Detect which cell encompasses the target text, then output its (x, y) center coordinate. 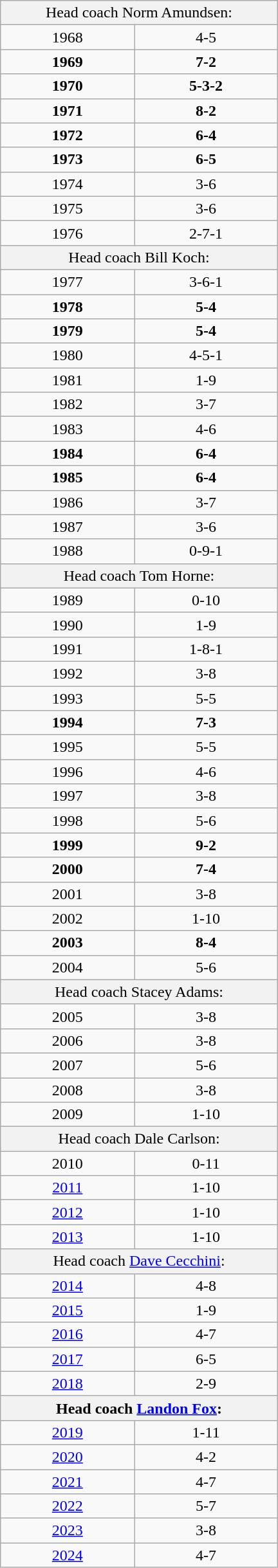
1978 (68, 307)
2023 (68, 1531)
7-2 (206, 62)
1997 (68, 796)
1-8-1 (206, 649)
1970 (68, 86)
1994 (68, 723)
1995 (68, 747)
2009 (68, 1115)
1999 (68, 845)
1983 (68, 429)
1989 (68, 600)
2-7-1 (206, 233)
1996 (68, 772)
Head coach Dave Cecchini: (139, 1261)
1975 (68, 208)
1990 (68, 624)
4-5 (206, 37)
1976 (68, 233)
7-3 (206, 723)
2001 (68, 894)
1971 (68, 111)
0-11 (206, 1163)
2008 (68, 1090)
Head coach Dale Carlson: (139, 1139)
2006 (68, 1041)
1982 (68, 405)
5-7 (206, 1506)
2015 (68, 1310)
0-9-1 (206, 551)
1998 (68, 821)
2007 (68, 1065)
1984 (68, 453)
2012 (68, 1212)
1979 (68, 331)
8-2 (206, 111)
1974 (68, 184)
Head coach Bill Koch: (139, 257)
2011 (68, 1188)
5-3-2 (206, 86)
1985 (68, 478)
1968 (68, 37)
2-9 (206, 1383)
2000 (68, 870)
1973 (68, 160)
2003 (68, 943)
2017 (68, 1359)
1986 (68, 502)
1980 (68, 356)
1988 (68, 551)
2010 (68, 1163)
1969 (68, 62)
2005 (68, 1016)
4-5-1 (206, 356)
Head coach Norm Amundsen: (139, 13)
0-10 (206, 600)
1991 (68, 649)
1972 (68, 135)
8-4 (206, 943)
2021 (68, 1481)
2024 (68, 1555)
4-2 (206, 1457)
2014 (68, 1286)
1992 (68, 673)
7-4 (206, 870)
1993 (68, 698)
Head coach Stacey Adams: (139, 992)
2022 (68, 1506)
Head coach Tom Horne: (139, 576)
2018 (68, 1383)
2013 (68, 1237)
3-6-1 (206, 282)
Head coach Landon Fox: (139, 1408)
2002 (68, 918)
9-2 (206, 845)
2020 (68, 1457)
1987 (68, 527)
1-11 (206, 1432)
2016 (68, 1335)
1977 (68, 282)
4-8 (206, 1286)
1981 (68, 380)
2004 (68, 967)
2019 (68, 1432)
